Output the (x, y) coordinate of the center of the cell containing the given text.  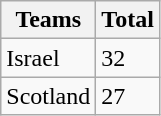
32 (128, 58)
Israel (48, 58)
Scotland (48, 96)
27 (128, 96)
Teams (48, 20)
Total (128, 20)
